Return the [X, Y] coordinate for the center point of the cell that contains the specified text.  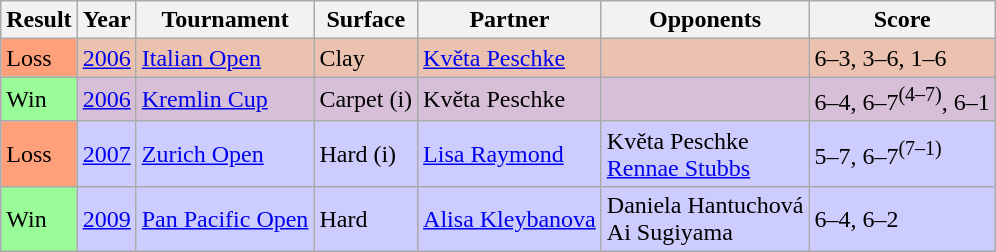
Tournament [225, 20]
2009 [106, 218]
6–4, 6–7(4–7), 6–1 [902, 100]
Opponents [705, 20]
Květa Peschke Rennae Stubbs [705, 154]
5–7, 6–7(7–1) [902, 154]
Zurich Open [225, 154]
Italian Open [225, 58]
2007 [106, 154]
Surface [366, 20]
Partner [510, 20]
Hard (i) [366, 154]
Score [902, 20]
Result [39, 20]
Daniela Hantuchová Ai Sugiyama [705, 218]
Clay [366, 58]
Hard [366, 218]
6–3, 3–6, 1–6 [902, 58]
Carpet (i) [366, 100]
Alisa Kleybanova [510, 218]
Pan Pacific Open [225, 218]
6–4, 6–2 [902, 218]
Lisa Raymond [510, 154]
Year [106, 20]
Kremlin Cup [225, 100]
